Output the (x, y) coordinate of the center of the cell containing the given text.  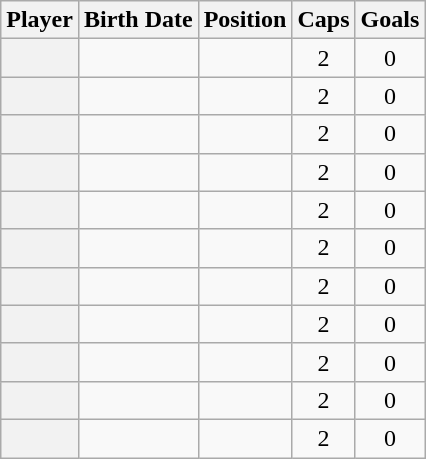
Birth Date (138, 20)
Goals (390, 20)
Position (245, 20)
Player (40, 20)
Caps (324, 20)
